Return (x, y) of the center of cell containing provided text 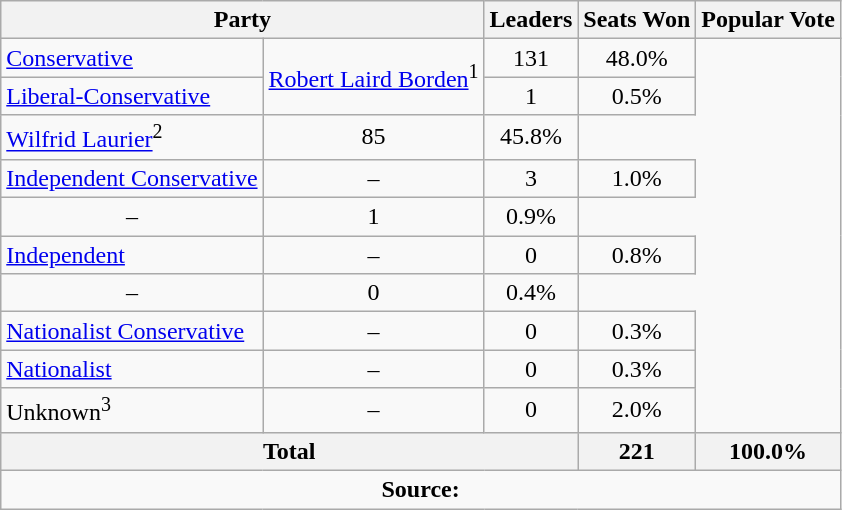
131 (531, 58)
Party (242, 20)
221 (637, 451)
Seats Won (637, 20)
0.4% (531, 293)
2.0% (637, 410)
Liberal-Conservative (132, 96)
48.0% (637, 58)
Independent (132, 255)
Popular Vote (768, 20)
Unknown3 (132, 410)
Independent Conservative (132, 178)
Total (290, 451)
45.8% (531, 138)
Conservative (132, 58)
Source: (421, 489)
3 (531, 178)
100.0% (768, 451)
Wilfrid Laurier2 (132, 138)
0.5% (637, 96)
0.9% (531, 217)
Robert Laird Borden1 (374, 77)
1.0% (637, 178)
85 (374, 138)
0.8% (637, 255)
Leaders (531, 20)
Nationalist (132, 369)
Nationalist Conservative (132, 331)
